Search for the cell housing the specified text and yield its [X, Y] center coordinate. 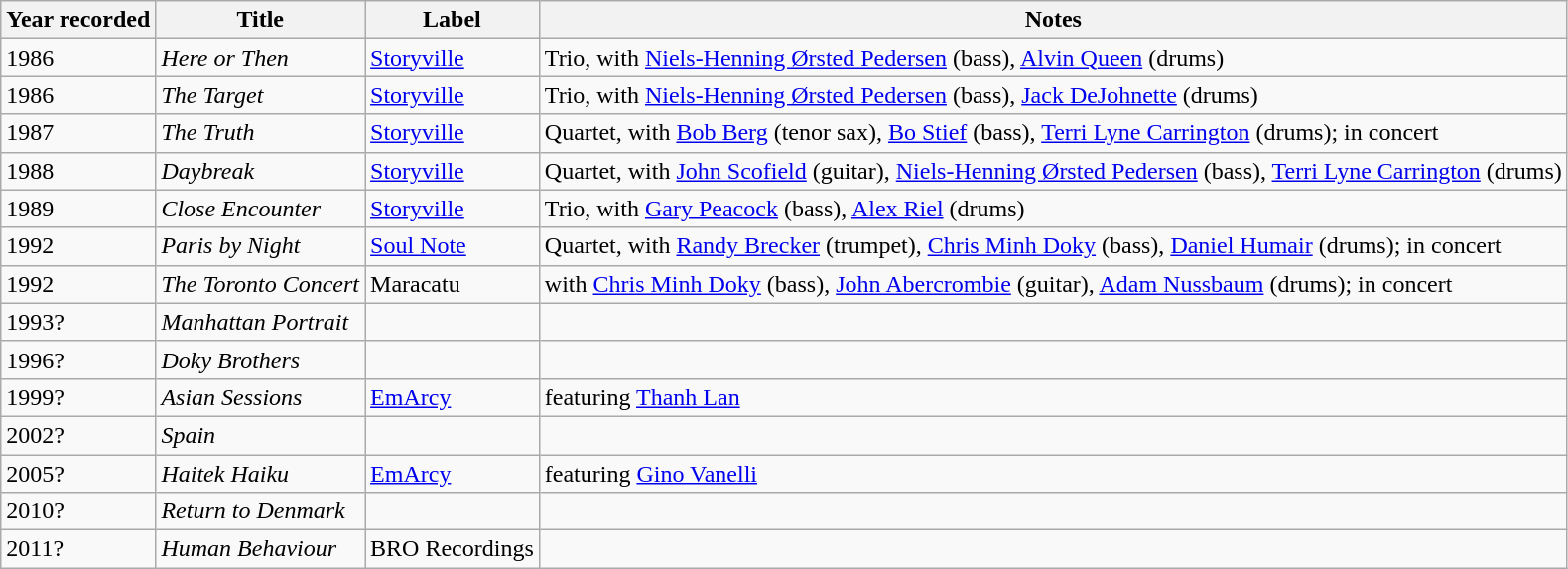
Quartet, with John Scofield (guitar), Niels-Henning Ørsted Pedersen (bass), Terri Lyne Carrington (drums) [1053, 171]
Here or Then [260, 58]
Year recorded [78, 20]
featuring Thanh Lan [1053, 397]
Close Encounter [260, 209]
1988 [78, 171]
Title [260, 20]
Human Behaviour [260, 549]
Trio, with Gary Peacock (bass), Alex Riel (drums) [1053, 209]
1996? [78, 359]
2010? [78, 511]
1999? [78, 397]
featuring Gino Vanelli [1053, 474]
Spain [260, 435]
Haitek Haiku [260, 474]
2011? [78, 549]
Paris by Night [260, 246]
Soul Note [453, 246]
Notes [1053, 20]
The Toronto Concert [260, 284]
Trio, with Niels-Henning Ørsted Pedersen (bass), Alvin Queen (drums) [1053, 58]
The Target [260, 95]
BRO Recordings [453, 549]
2002? [78, 435]
Daybreak [260, 171]
Maracatu [453, 284]
2005? [78, 474]
Doky Brothers [260, 359]
Quartet, with Bob Berg (tenor sax), Bo Stief (bass), Terri Lyne Carrington (drums); in concert [1053, 133]
1989 [78, 209]
1987 [78, 133]
with Chris Minh Doky (bass), John Abercrombie (guitar), Adam Nussbaum (drums); in concert [1053, 284]
The Truth [260, 133]
Label [453, 20]
Manhattan Portrait [260, 322]
Quartet, with Randy Brecker (trumpet), Chris Minh Doky (bass), Daniel Humair (drums); in concert [1053, 246]
Asian Sessions [260, 397]
Return to Denmark [260, 511]
1993? [78, 322]
Trio, with Niels-Henning Ørsted Pedersen (bass), Jack DeJohnette (drums) [1053, 95]
